Return (X, Y) of the center of cell containing provided text 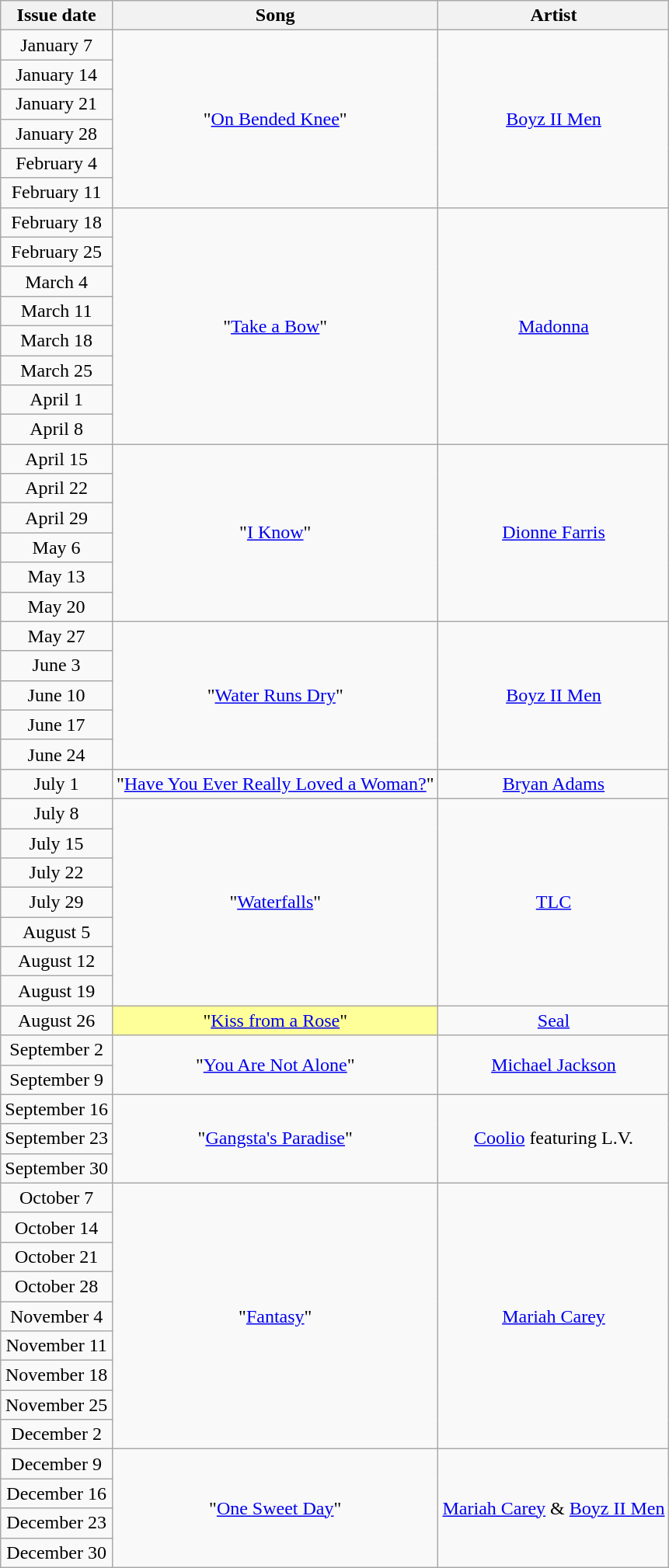
March 18 (57, 340)
November 4 (57, 1316)
December 2 (57, 1434)
June 3 (57, 666)
January 28 (57, 134)
March 11 (57, 311)
September 9 (57, 1080)
"Gangsta's Paradise" (275, 1139)
Michael Jackson (553, 1065)
July 8 (57, 813)
Mariah Carey (553, 1316)
July 1 (57, 784)
August 19 (57, 991)
"Have You Ever Really Loved a Woman?" (275, 784)
November 25 (57, 1405)
Mariah Carey & Boyz II Men (553, 1508)
November 11 (57, 1346)
Issue date (57, 16)
"One Sweet Day" (275, 1508)
July 15 (57, 843)
Coolio featuring L.V. (553, 1139)
April 15 (57, 459)
Madonna (553, 325)
Artist (553, 16)
"Fantasy" (275, 1316)
October 21 (57, 1257)
June 10 (57, 695)
"Take a Bow" (275, 325)
May 20 (57, 607)
September 23 (57, 1139)
"Kiss from a Rose" (275, 1020)
"Waterfalls" (275, 902)
December 23 (57, 1523)
Song (275, 16)
"On Bended Knee" (275, 119)
February 11 (57, 193)
June 24 (57, 754)
May 27 (57, 636)
May 6 (57, 548)
August 5 (57, 932)
May 13 (57, 577)
TLC (553, 902)
October 7 (57, 1198)
July 29 (57, 902)
Bryan Adams (553, 784)
September 16 (57, 1109)
December 9 (57, 1464)
Seal (553, 1020)
September 30 (57, 1168)
January 14 (57, 75)
April 22 (57, 488)
July 22 (57, 873)
June 17 (57, 725)
"I Know" (275, 533)
January 21 (57, 104)
"Water Runs Dry" (275, 695)
April 8 (57, 429)
December 30 (57, 1552)
November 18 (57, 1375)
August 12 (57, 961)
October 14 (57, 1227)
April 29 (57, 518)
"You Are Not Alone" (275, 1065)
March 4 (57, 281)
September 2 (57, 1050)
March 25 (57, 370)
April 1 (57, 400)
February 4 (57, 163)
Dionne Farris (553, 533)
August 26 (57, 1020)
February 18 (57, 222)
February 25 (57, 252)
October 28 (57, 1286)
January 7 (57, 45)
December 16 (57, 1493)
